Return the (x, y) coordinate for the center point of the cell that contains the specified text.  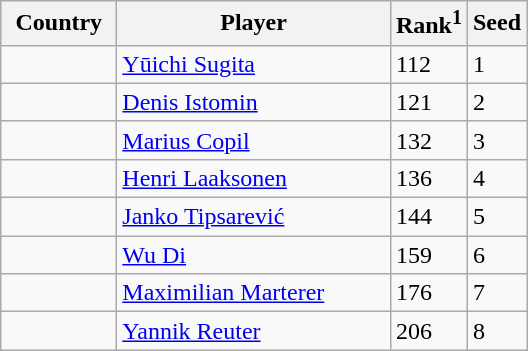
Player (254, 24)
4 (496, 178)
Wu Di (254, 255)
Marius Copil (254, 140)
Country (59, 24)
136 (428, 178)
Yūichi Sugita (254, 64)
112 (428, 64)
Rank1 (428, 24)
7 (496, 293)
5 (496, 217)
8 (496, 331)
132 (428, 140)
Denis Istomin (254, 102)
2 (496, 102)
3 (496, 140)
Yannik Reuter (254, 331)
1 (496, 64)
Seed (496, 24)
206 (428, 331)
Henri Laaksonen (254, 178)
Janko Tipsarević (254, 217)
144 (428, 217)
121 (428, 102)
159 (428, 255)
6 (496, 255)
Maximilian Marterer (254, 293)
176 (428, 293)
